Determine the (X, Y) coordinate at the center of the cell enclosing the given text.  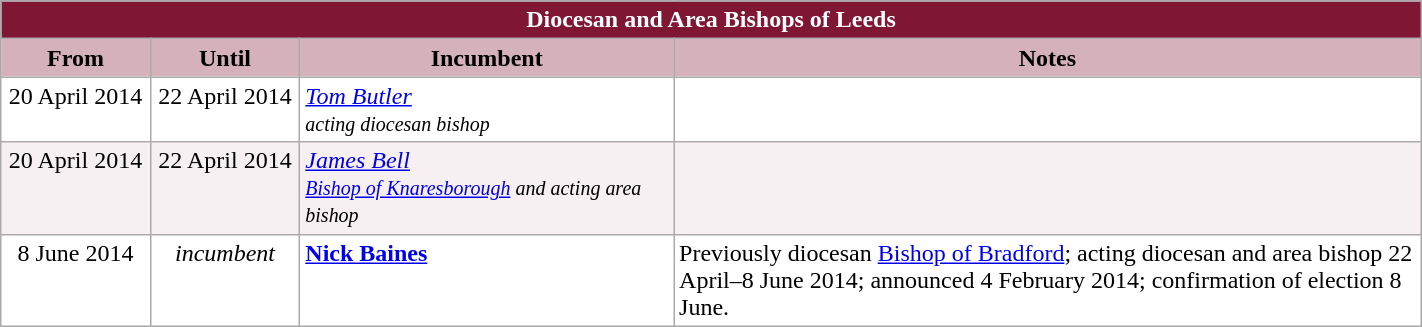
Until (225, 58)
Tom Butleracting diocesan bishop (487, 110)
8 June 2014 (76, 280)
Nick Baines (487, 280)
Diocesan and Area Bishops of Leeds (711, 20)
James BellBishop of Knaresborough and acting area bishop (487, 188)
incumbent (225, 280)
Incumbent (487, 58)
From (76, 58)
Notes (1048, 58)
